Provide the [X, Y] coordinate of the cell's center where the given text is located.  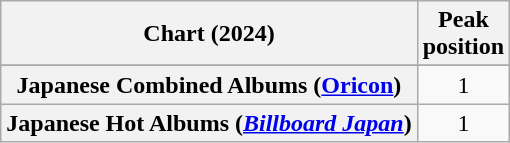
Chart (2024) [209, 34]
Japanese Hot Albums (Billboard Japan) [209, 123]
Peakposition [463, 34]
Japanese Combined Albums (Oricon) [209, 85]
